For the text-containing cell, return its midpoint in (X, Y) coordinate format. 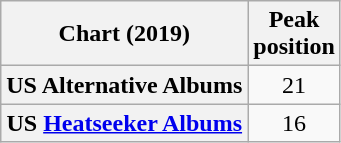
US Heatseeker Albums (124, 123)
21 (294, 85)
Peakposition (294, 34)
16 (294, 123)
US Alternative Albums (124, 85)
Chart (2019) (124, 34)
